Pinpoint the cell where the given text exists, returning its (x, y) midpoint coordinate. 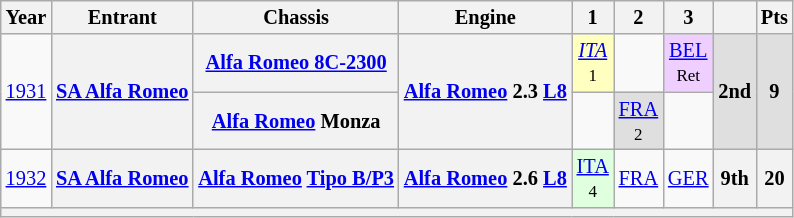
2nd (734, 92)
Pts (774, 17)
Chassis (296, 17)
Alfa Romeo Tipo B/P3 (296, 178)
1 (593, 17)
3 (688, 17)
Entrant (122, 17)
2 (638, 17)
Alfa Romeo 2.3 L8 (486, 92)
Year (26, 17)
Alfa Romeo 8C-2300 (296, 63)
Alfa Romeo Monza (296, 121)
Engine (486, 17)
ITA4 (593, 178)
20 (774, 178)
9th (734, 178)
1931 (26, 92)
9 (774, 92)
BELRet (688, 63)
FRA2 (638, 121)
ITA1 (593, 63)
GER (688, 178)
Alfa Romeo 2.6 L8 (486, 178)
1932 (26, 178)
FRA (638, 178)
